Search for the cell housing the specified text and yield its [X, Y] center coordinate. 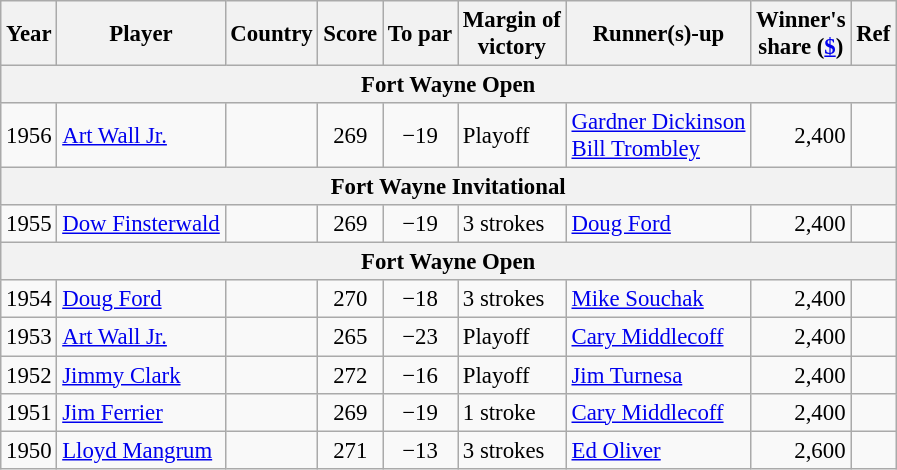
Jim Ferrier [141, 412]
Country [272, 34]
1950 [29, 450]
1 stroke [512, 412]
1952 [29, 375]
−23 [420, 337]
Fort Wayne Invitational [448, 187]
265 [350, 337]
Jimmy Clark [141, 375]
Ref [874, 34]
1953 [29, 337]
Runner(s)-up [658, 34]
Mike Souchak [658, 299]
Dow Finsterwald [141, 224]
270 [350, 299]
Score [350, 34]
Gardner Dickinson Bill Trombley [658, 136]
271 [350, 450]
272 [350, 375]
1954 [29, 299]
Year [29, 34]
Jim Turnesa [658, 375]
1955 [29, 224]
Ed Oliver [658, 450]
To par [420, 34]
1956 [29, 136]
Margin ofvictory [512, 34]
−13 [420, 450]
Lloyd Mangrum [141, 450]
−16 [420, 375]
Player [141, 34]
1951 [29, 412]
−18 [420, 299]
2,600 [801, 450]
Winner'sshare ($) [801, 34]
